For the text-containing cell, return its midpoint in (x, y) coordinate format. 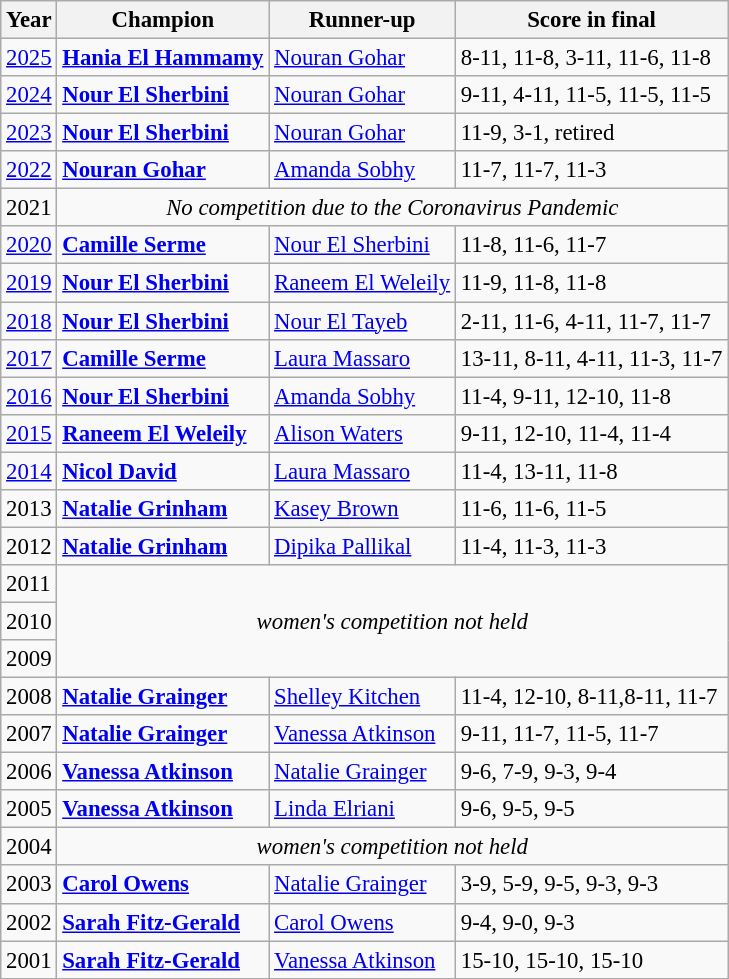
8-11, 11-8, 3-11, 11-6, 11-8 (592, 58)
Kasey Brown (362, 509)
3-9, 5-9, 9-5, 9-3, 9-3 (592, 885)
2017 (29, 358)
2018 (29, 321)
2002 (29, 922)
9-6, 9-5, 9-5 (592, 809)
Linda Elriani (362, 809)
2013 (29, 509)
2024 (29, 95)
11-9, 3-1, retired (592, 133)
9-11, 11-7, 11-5, 11-7 (592, 734)
9-4, 9-0, 9-3 (592, 922)
Year (29, 20)
2021 (29, 208)
2020 (29, 245)
2007 (29, 734)
2011 (29, 584)
11-6, 11-6, 11-5 (592, 509)
2015 (29, 433)
2023 (29, 133)
Shelley Kitchen (362, 697)
2003 (29, 885)
2025 (29, 58)
Nour El Tayeb (362, 321)
2012 (29, 546)
2005 (29, 809)
15-10, 15-10, 15-10 (592, 960)
2014 (29, 471)
Champion (163, 20)
Nicol David (163, 471)
11-4, 12-10, 8-11,8-11, 11-7 (592, 697)
2008 (29, 697)
11-7, 11-7, 11-3 (592, 170)
9-11, 4-11, 11-5, 11-5, 11-5 (592, 95)
Hania El Hammamy (163, 58)
2-11, 11-6, 4-11, 11-7, 11-7 (592, 321)
13-11, 8-11, 4-11, 11-3, 11-7 (592, 358)
Score in final (592, 20)
11-8, 11-6, 11-7 (592, 245)
Dipika Pallikal (362, 546)
2004 (29, 847)
9-6, 7-9, 9-3, 9-4 (592, 772)
2010 (29, 621)
Alison Waters (362, 433)
Runner-up (362, 20)
11-4, 9-11, 12-10, 11-8 (592, 396)
No competition due to the Coronavirus Pandemic (392, 208)
2006 (29, 772)
2009 (29, 659)
2022 (29, 170)
2001 (29, 960)
9-11, 12-10, 11-4, 11-4 (592, 433)
11-9, 11-8, 11-8 (592, 283)
11-4, 11-3, 11-3 (592, 546)
11-4, 13-11, 11-8 (592, 471)
2019 (29, 283)
2016 (29, 396)
